Identify which cell holds the provided text, then report its (x, y) central coordinate. 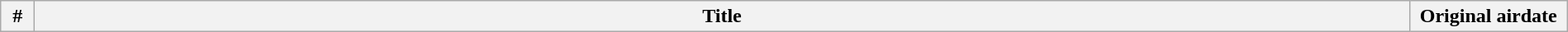
Original airdate (1489, 16)
Title (722, 16)
# (18, 16)
